Search for the cell housing the specified text and yield its [x, y] center coordinate. 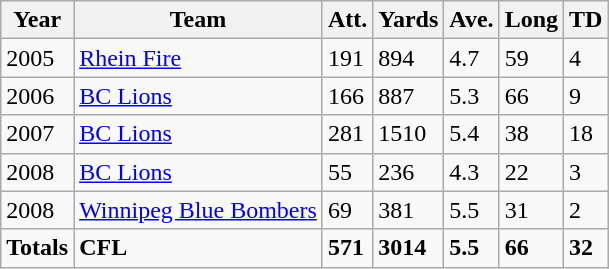
3014 [408, 248]
22 [531, 172]
55 [347, 172]
5.4 [472, 134]
38 [531, 134]
Long [531, 20]
2006 [38, 96]
166 [347, 96]
2005 [38, 58]
69 [347, 210]
5.3 [472, 96]
Yards [408, 20]
4.3 [472, 172]
887 [408, 96]
571 [347, 248]
CFL [198, 248]
236 [408, 172]
32 [586, 248]
Team [198, 20]
2 [586, 210]
59 [531, 58]
Year [38, 20]
18 [586, 134]
4 [586, 58]
894 [408, 58]
Ave. [472, 20]
281 [347, 134]
Rhein Fire [198, 58]
4.7 [472, 58]
1510 [408, 134]
Att. [347, 20]
381 [408, 210]
191 [347, 58]
Totals [38, 248]
31 [531, 210]
3 [586, 172]
TD [586, 20]
2007 [38, 134]
Winnipeg Blue Bombers [198, 210]
9 [586, 96]
